Scan for the cell matching the given text and deliver its [X, Y] coordinate at center. 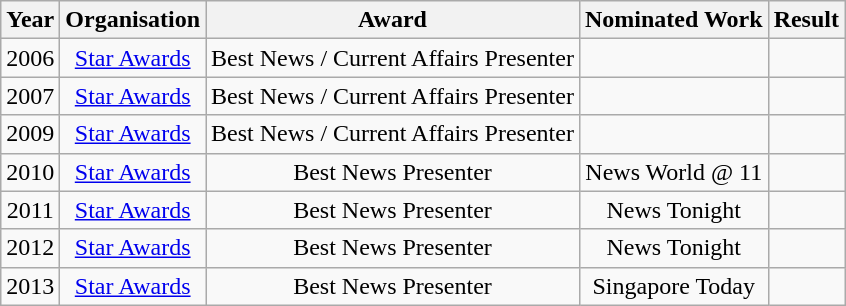
Nominated Work [674, 20]
2011 [30, 210]
2007 [30, 96]
2006 [30, 58]
2012 [30, 248]
Award [393, 20]
Singapore Today [674, 286]
2010 [30, 172]
Year [30, 20]
2013 [30, 286]
2009 [30, 134]
Organisation [133, 20]
Result [806, 20]
News World @ 11 [674, 172]
